Extract the (X, Y) coordinate from the center of the cell holding the provided text.  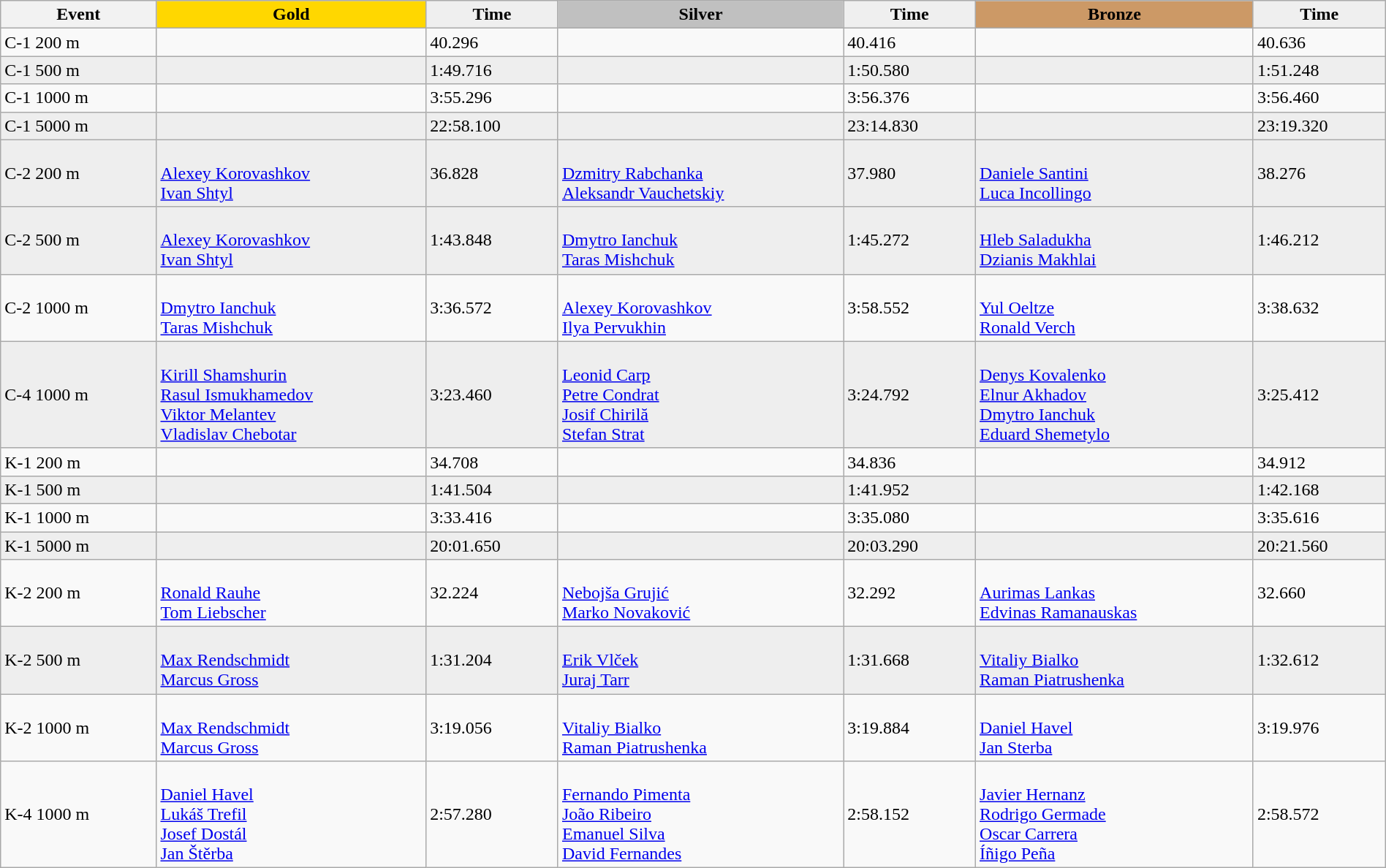
2:58.572 (1319, 815)
3:38.632 (1319, 308)
Alexey KorovashkovIlya Pervukhin (700, 308)
K-1 5000 m (79, 546)
Javier HernanzRodrigo GermadeOscar CarreraÍñigo Peña (1115, 815)
1:46.212 (1319, 240)
3:35.616 (1319, 517)
1:41.504 (493, 490)
40.416 (909, 42)
32.292 (909, 593)
1:31.668 (909, 660)
Dzmitry RabchankaAleksandr Vauchetskiy (700, 173)
22:58.100 (493, 126)
20:03.290 (909, 546)
Leonid CarpPetre CondratJosif ChirilăStefan Strat (700, 395)
Daniele SantiniLuca Incollingo (1115, 173)
Erik VlčekJuraj Tarr (700, 660)
1:49.716 (493, 70)
Aurimas LankasEdvinas Ramanauskas (1115, 593)
1:43.848 (493, 240)
K-2 500 m (79, 660)
Gold (291, 15)
32.660 (1319, 593)
34.836 (909, 462)
34.708 (493, 462)
C-2 1000 m (79, 308)
Kirill ShamshurinRasul IsmukhamedovViktor MelantevVladislav Chebotar (291, 395)
3:23.460 (493, 395)
Yul OeltzeRonald Verch (1115, 308)
K-2 200 m (79, 593)
Daniel HavelLukáš TrefilJosef DostálJan Štěrba (291, 815)
3:19.976 (1319, 728)
3:19.884 (909, 728)
Denys KovalenkoElnur AkhadovDmytro IanchukEduard Shemetylo (1115, 395)
K-4 1000 m (79, 815)
K-1 1000 m (79, 517)
20:21.560 (1319, 546)
3:36.572 (493, 308)
C-1 1000 m (79, 98)
C-1 200 m (79, 42)
1:51.248 (1319, 70)
Silver (700, 15)
1:41.952 (909, 490)
3:33.416 (493, 517)
Ronald RauheTom Liebscher (291, 593)
3:25.412 (1319, 395)
3:56.376 (909, 98)
C-1 500 m (79, 70)
Fernando PimentaJoão RibeiroEmanuel SilvaDavid Fernandes (700, 815)
Nebojša GrujićMarko Novaković (700, 593)
40.296 (493, 42)
3:19.056 (493, 728)
38.276 (1319, 173)
37.980 (909, 173)
1:32.612 (1319, 660)
1:42.168 (1319, 490)
3:24.792 (909, 395)
36.828 (493, 173)
3:35.080 (909, 517)
23:14.830 (909, 126)
K-1 200 m (79, 462)
32.224 (493, 593)
3:58.552 (909, 308)
Event (79, 15)
1:45.272 (909, 240)
1:31.204 (493, 660)
Bronze (1115, 15)
K-2 1000 m (79, 728)
23:19.320 (1319, 126)
C-2 200 m (79, 173)
K-1 500 m (79, 490)
Hleb SaladukhaDzianis Makhlai (1115, 240)
2:57.280 (493, 815)
Daniel HavelJan Sterba (1115, 728)
20:01.650 (493, 546)
34.912 (1319, 462)
C-2 500 m (79, 240)
3:55.296 (493, 98)
3:56.460 (1319, 98)
1:50.580 (909, 70)
40.636 (1319, 42)
C-4 1000 m (79, 395)
2:58.152 (909, 815)
C-1 5000 m (79, 126)
